Return [X, Y] of the center of cell containing provided text 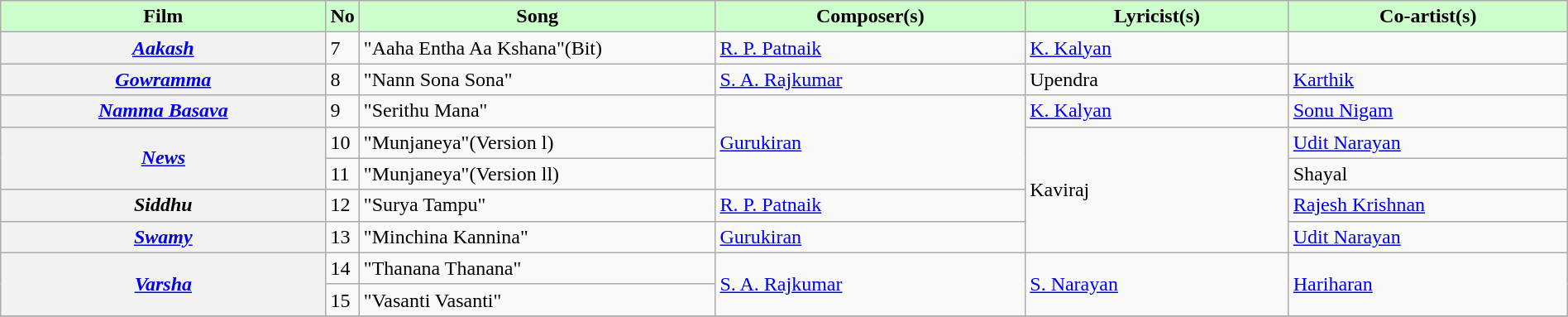
Namma Basava [164, 111]
15 [342, 300]
Varsha [164, 284]
"Minchina Kannina" [538, 237]
No [342, 17]
12 [342, 205]
"Serithu Mana" [538, 111]
News [164, 158]
Rajesh Krishnan [1427, 205]
Gowramma [164, 79]
10 [342, 142]
Sonu Nigam [1427, 111]
Lyricist(s) [1157, 17]
S. Narayan [1157, 284]
"Nann Sona Sona" [538, 79]
"Vasanti Vasanti" [538, 300]
Kaviraj [1157, 190]
"Munjaneya"(Version ll) [538, 174]
Upendra [1157, 79]
Co-artist(s) [1427, 17]
Swamy [164, 237]
11 [342, 174]
13 [342, 237]
8 [342, 79]
Film [164, 17]
9 [342, 111]
Hariharan [1427, 284]
Aakash [164, 48]
"Munjaneya"(Version l) [538, 142]
Song [538, 17]
"Thanana Thanana" [538, 268]
Siddhu [164, 205]
14 [342, 268]
Karthik [1427, 79]
7 [342, 48]
"Surya Tampu" [538, 205]
Composer(s) [870, 17]
"Aaha Entha Aa Kshana"(Bit) [538, 48]
Shayal [1427, 174]
